Capture the cell that displays the provided text and extract its [X, Y] central coordinate. 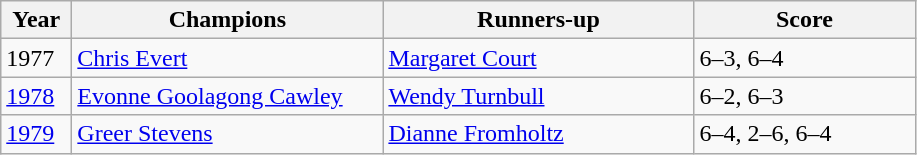
Wendy Turnbull [538, 96]
Runners-up [538, 20]
Year [36, 20]
Champions [228, 20]
Greer Stevens [228, 134]
Margaret Court [538, 58]
6–2, 6–3 [804, 96]
Score [804, 20]
1979 [36, 134]
Evonne Goolagong Cawley [228, 96]
6–4, 2–6, 6–4 [804, 134]
Chris Evert [228, 58]
6–3, 6–4 [804, 58]
1977 [36, 58]
Dianne Fromholtz [538, 134]
1978 [36, 96]
